Identify which cell holds the provided text, then report its [X, Y] central coordinate. 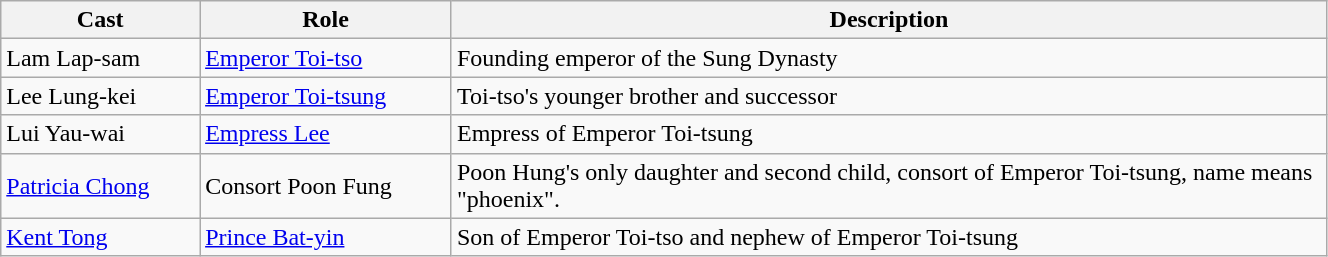
Consort Poon Fung [326, 186]
Description [888, 20]
Lam Lap-sam [100, 58]
Lui Yau-wai [100, 134]
Prince Bat-yin [326, 237]
Lee Lung-kei [100, 96]
Poon Hung's only daughter and second child, consort of Emperor Toi-tsung, name means "phoenix". [888, 186]
Patricia Chong [100, 186]
Founding emperor of the Sung Dynasty [888, 58]
Son of Emperor Toi-tso and nephew of Emperor Toi-tsung [888, 237]
Role [326, 20]
Empress Lee [326, 134]
Emperor Toi-tso [326, 58]
Kent Tong [100, 237]
Emperor Toi-tsung [326, 96]
Empress of Emperor Toi-tsung [888, 134]
Cast [100, 20]
Toi-tso's younger brother and successor [888, 96]
